Pinpoint the cell where the given text exists, returning its [x, y] midpoint coordinate. 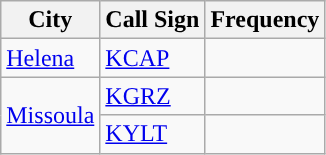
City [50, 20]
KGRZ [152, 96]
KYLT [152, 134]
KCAP [152, 58]
Missoula [50, 115]
Call Sign [152, 20]
Frequency [265, 20]
Helena [50, 58]
